Find where the given text appears and provide that cell's center as (X, Y) coordinate. 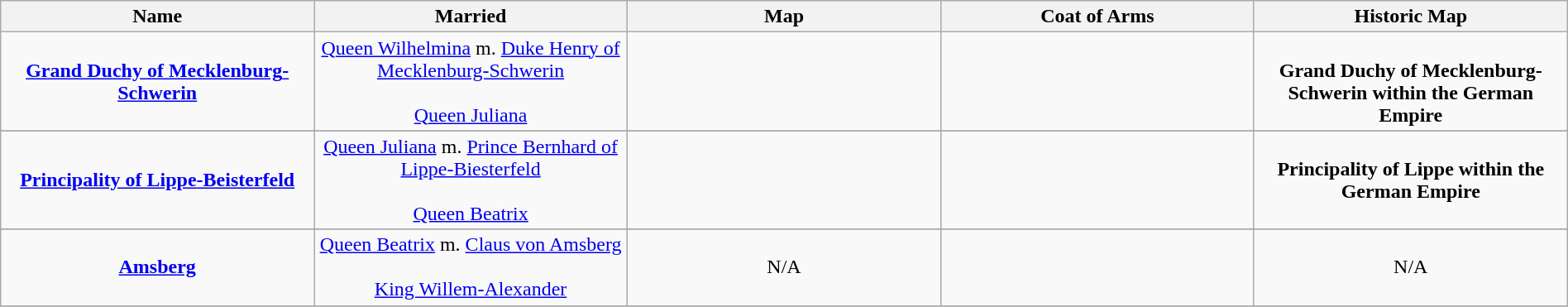
Queen Beatrix m. Claus von Amsberg King Willem-Alexander (471, 267)
Name (157, 17)
Principality of Lippe-Beisterfeld (157, 180)
Map (784, 17)
Married (471, 17)
Queen Juliana m. Prince Bernhard of Lippe-Biesterfeld Queen Beatrix (471, 180)
Grand Duchy of Mecklenburg-Schwerin within the German Empire (1411, 81)
Historic Map (1411, 17)
Principality of Lippe within the German Empire (1411, 180)
Amsberg (157, 267)
Queen Wilhelmina m. Duke Henry of Mecklenburg-Schwerin Queen Juliana (471, 81)
Grand Duchy of Mecklenburg-Schwerin (157, 81)
Coat of Arms (1097, 17)
